Detect which cell encompasses the target text, then output its (x, y) center coordinate. 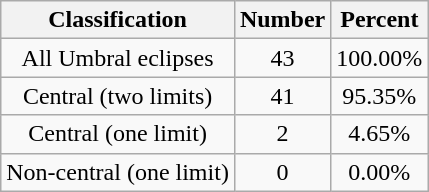
4.65% (380, 134)
43 (282, 58)
Central (one limit) (118, 134)
All Umbral eclipses (118, 58)
Classification (118, 20)
Number (282, 20)
0 (282, 172)
Non-central (one limit) (118, 172)
100.00% (380, 58)
Central (two limits) (118, 96)
95.35% (380, 96)
41 (282, 96)
Percent (380, 20)
2 (282, 134)
0.00% (380, 172)
